Scan for the cell matching the given text and deliver its (X, Y) coordinate at center. 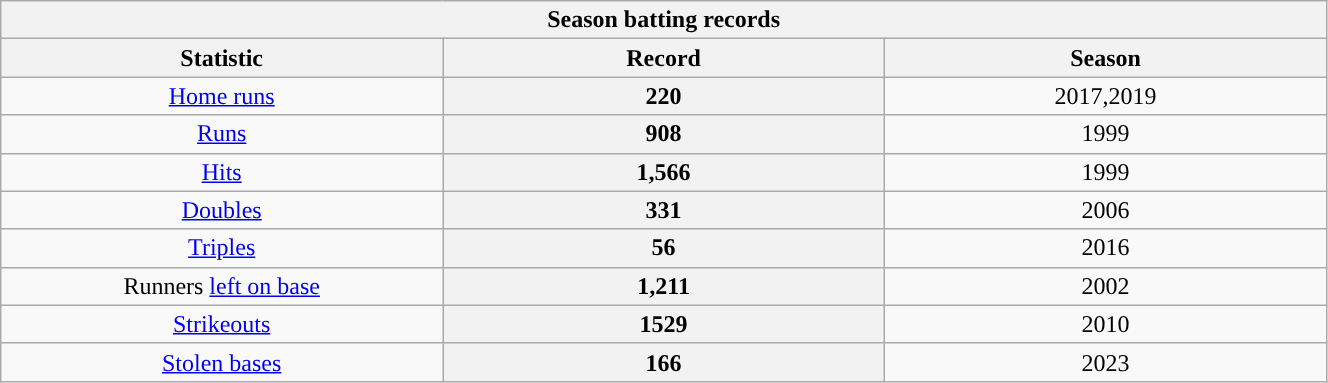
Stolen bases (222, 362)
56 (664, 248)
Triples (222, 248)
908 (664, 134)
Record (664, 58)
1529 (664, 324)
Hits (222, 172)
2023 (1106, 362)
166 (664, 362)
Strikeouts (222, 324)
2016 (1106, 248)
1,211 (664, 286)
Runs (222, 134)
Season batting records (664, 20)
2010 (1106, 324)
Season (1106, 58)
2006 (1106, 210)
Doubles (222, 210)
331 (664, 210)
Home runs (222, 96)
220 (664, 96)
2017,2019 (1106, 96)
Runners left on base (222, 286)
2002 (1106, 286)
1,566 (664, 172)
Statistic (222, 58)
